Identify which cell holds the provided text, then report its (x, y) central coordinate. 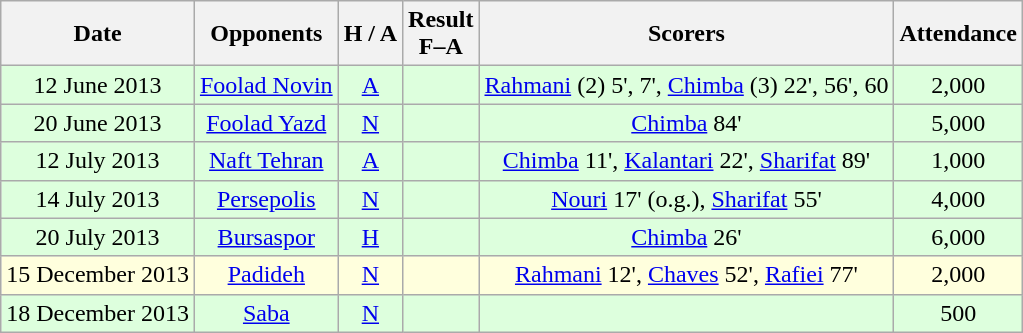
Naft Tehran (266, 161)
Attendance (958, 34)
Chimba 26' (686, 237)
Saba (266, 313)
5,000 (958, 123)
Bursaspor (266, 237)
18 December 2013 (98, 313)
Persepolis (266, 199)
20 June 2013 (98, 123)
12 June 2013 (98, 85)
Foolad Novin (266, 85)
20 July 2013 (98, 237)
14 July 2013 (98, 199)
4,000 (958, 199)
1,000 (958, 161)
Nouri 17' (o.g.), Sharifat 55' (686, 199)
Rahmani (2) 5', 7', Chimba (3) 22', 56', 60 (686, 85)
H / A (370, 34)
Foolad Yazd (266, 123)
Rahmani 12', Chaves 52', Rafiei 77' (686, 275)
Padideh (266, 275)
6,000 (958, 237)
Date (98, 34)
Chimba 84' (686, 123)
15 December 2013 (98, 275)
500 (958, 313)
ResultF–A (441, 34)
H (370, 237)
Opponents (266, 34)
Scorers (686, 34)
12 July 2013 (98, 161)
Chimba 11', Kalantari 22', Sharifat 89' (686, 161)
